Pinpoint the cell where the given text exists, returning its (X, Y) midpoint coordinate. 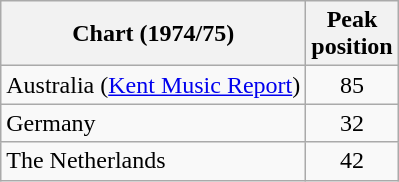
42 (352, 161)
The Netherlands (154, 161)
Germany (154, 123)
Australia (Kent Music Report) (154, 85)
85 (352, 85)
Peak position (352, 34)
Chart (1974/75) (154, 34)
32 (352, 123)
